Determine the (x, y) coordinate at the center of the cell enclosing the given text.  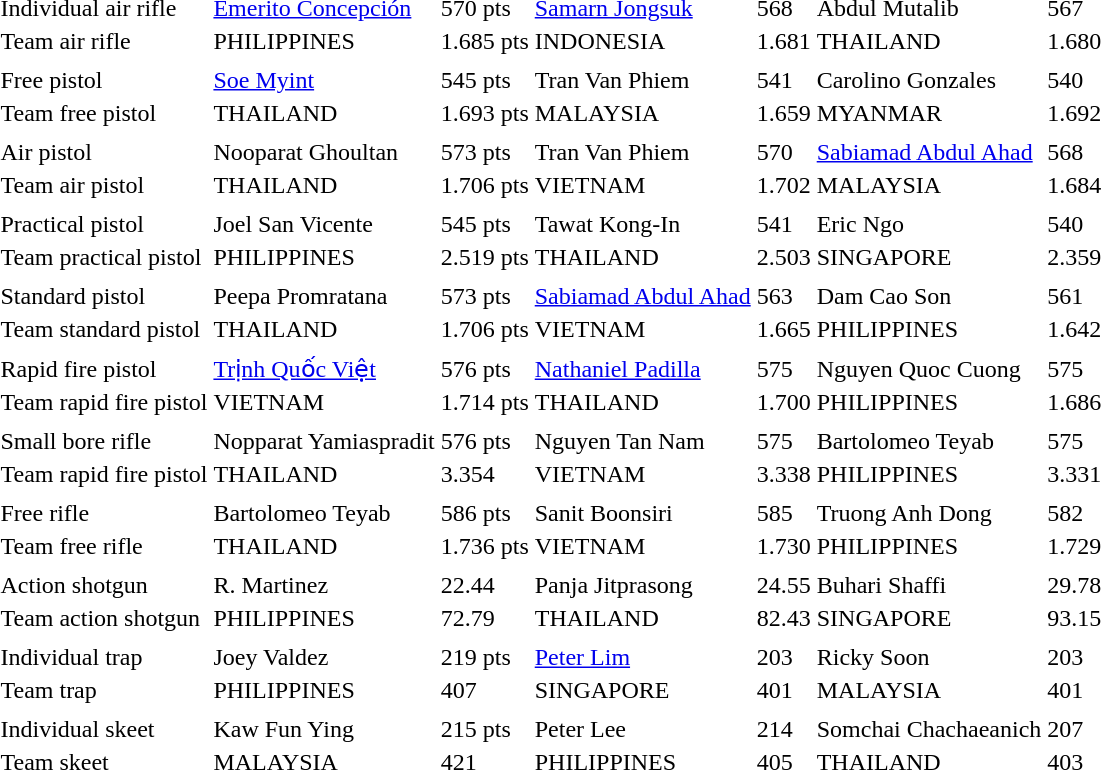
1.736 pts (484, 547)
1.681 (784, 41)
Dam Cao Son (929, 296)
2.519 pts (484, 257)
MYANMAR (929, 113)
Nopparat Yamiaspradit (324, 441)
1.714 pts (484, 403)
INDONESIA (642, 41)
Nooparat Ghoultan (324, 152)
Nguyen Quoc Cuong (929, 369)
Trịnh Quốc Việt (324, 369)
24.55 (784, 585)
22.44 (484, 585)
Buhari Shaffi (929, 585)
Nathaniel Padilla (642, 369)
219 pts (484, 657)
Panja Jitprasong (642, 585)
Somchai Chachaeanich (929, 729)
Peepa Promratana (324, 296)
Sanit Boonsiri (642, 513)
Joey Valdez (324, 657)
563 (784, 296)
570 (784, 152)
215 pts (484, 729)
Soe Myint (324, 80)
214 (784, 729)
Peter Lim (642, 657)
Joel San Vicente (324, 224)
1.693 pts (484, 113)
3.338 (784, 475)
585 (784, 513)
1.685 pts (484, 41)
1.702 (784, 185)
Tawat Kong-In (642, 224)
72.79 (484, 619)
Ricky Soon (929, 657)
1.665 (784, 329)
Peter Lee (642, 729)
586 pts (484, 513)
2.503 (784, 257)
R. Martinez (324, 585)
3.354 (484, 475)
1.730 (784, 547)
203 (784, 657)
Kaw Fun Ying (324, 729)
1.659 (784, 113)
Eric Ngo (929, 224)
Truong Anh Dong (929, 513)
Nguyen Tan Nam (642, 441)
Carolino Gonzales (929, 80)
407 (484, 691)
401 (784, 691)
82.43 (784, 619)
1.700 (784, 403)
